For the text-containing cell, return its midpoint in (X, Y) coordinate format. 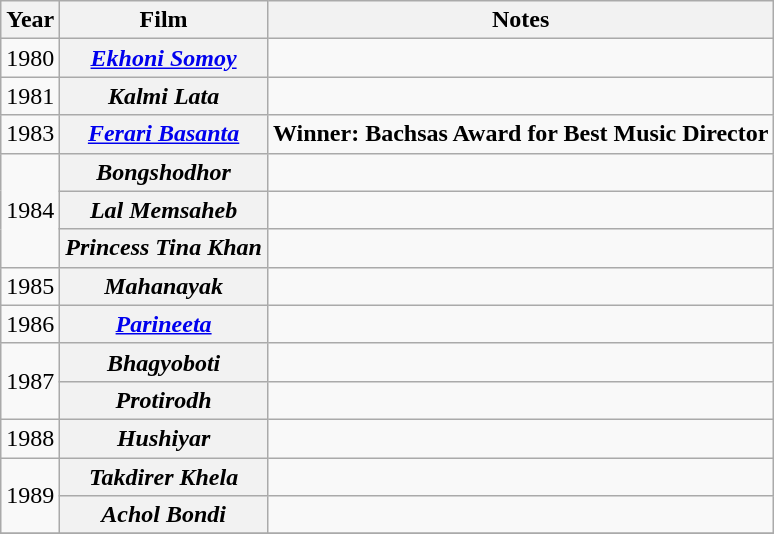
Parineeta (164, 324)
Hushiyar (164, 438)
1987 (30, 381)
Protirodh (164, 400)
Lal Memsaheb (164, 210)
Mahanayak (164, 286)
1985 (30, 286)
Bongshodhor (164, 172)
1988 (30, 438)
1986 (30, 324)
Ferari Basanta (164, 134)
Achol Bondi (164, 515)
1989 (30, 496)
Notes (520, 20)
Takdirer Khela (164, 477)
1980 (30, 58)
Ekhoni Somoy (164, 58)
Kalmi Lata (164, 96)
Film (164, 20)
Year (30, 20)
1984 (30, 210)
1981 (30, 96)
Bhagyoboti (164, 362)
Winner: Bachsas Award for Best Music Director (520, 134)
Princess Tina Khan (164, 248)
1983 (30, 134)
